Capture the cell that displays the provided text and extract its (X, Y) central coordinate. 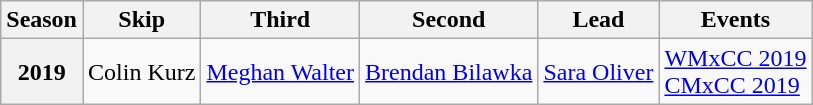
Second (449, 20)
WMxCC 2019 CMxCC 2019 (736, 72)
Events (736, 20)
Lead (598, 20)
Colin Kurz (141, 72)
Meghan Walter (280, 72)
Third (280, 20)
Sara Oliver (598, 72)
Season (42, 20)
Brendan Bilawka (449, 72)
2019 (42, 72)
Skip (141, 20)
